Find where the given text appears and provide that cell's center as [X, Y] coordinate. 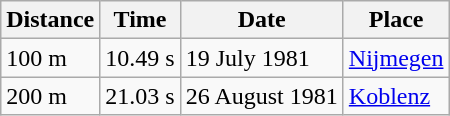
Distance [50, 20]
Koblenz [396, 96]
10.49 s [140, 58]
100 m [50, 58]
200 m [50, 96]
26 August 1981 [262, 96]
Time [140, 20]
Nijmegen [396, 58]
19 July 1981 [262, 58]
Place [396, 20]
Date [262, 20]
21.03 s [140, 96]
